Extract the (x, y) coordinate from the center of the cell holding the provided text.  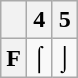
F (14, 58)
5 (65, 20)
⌠ (39, 58)
4 (39, 20)
⌡ (65, 58)
